Identify which cell holds the provided text, then report its [x, y] central coordinate. 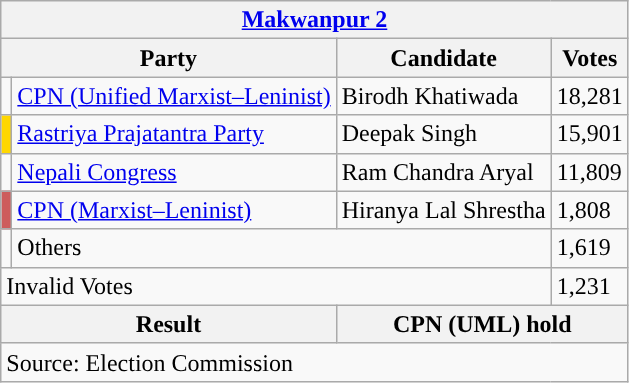
CPN (Unified Marxist–Leninist) [174, 96]
15,901 [590, 134]
Makwanpur 2 [314, 20]
Birodh Khatiwada [444, 96]
Candidate [444, 58]
Result [168, 324]
Source: Election Commission [314, 362]
Nepali Congress [174, 172]
11,809 [590, 172]
CPN (UML) hold [482, 324]
18,281 [590, 96]
Hiranya Lal Shrestha [444, 210]
Ram Chandra Aryal [444, 172]
Invalid Votes [276, 286]
Party [168, 58]
Others [282, 248]
1,808 [590, 210]
Rastriya Prajatantra Party [174, 134]
Votes [590, 58]
1,231 [590, 286]
1,619 [590, 248]
Deepak Singh [444, 134]
CPN (Marxist–Leninist) [174, 210]
